Locate the cell with the specified text and output its (X, Y) center coordinate. 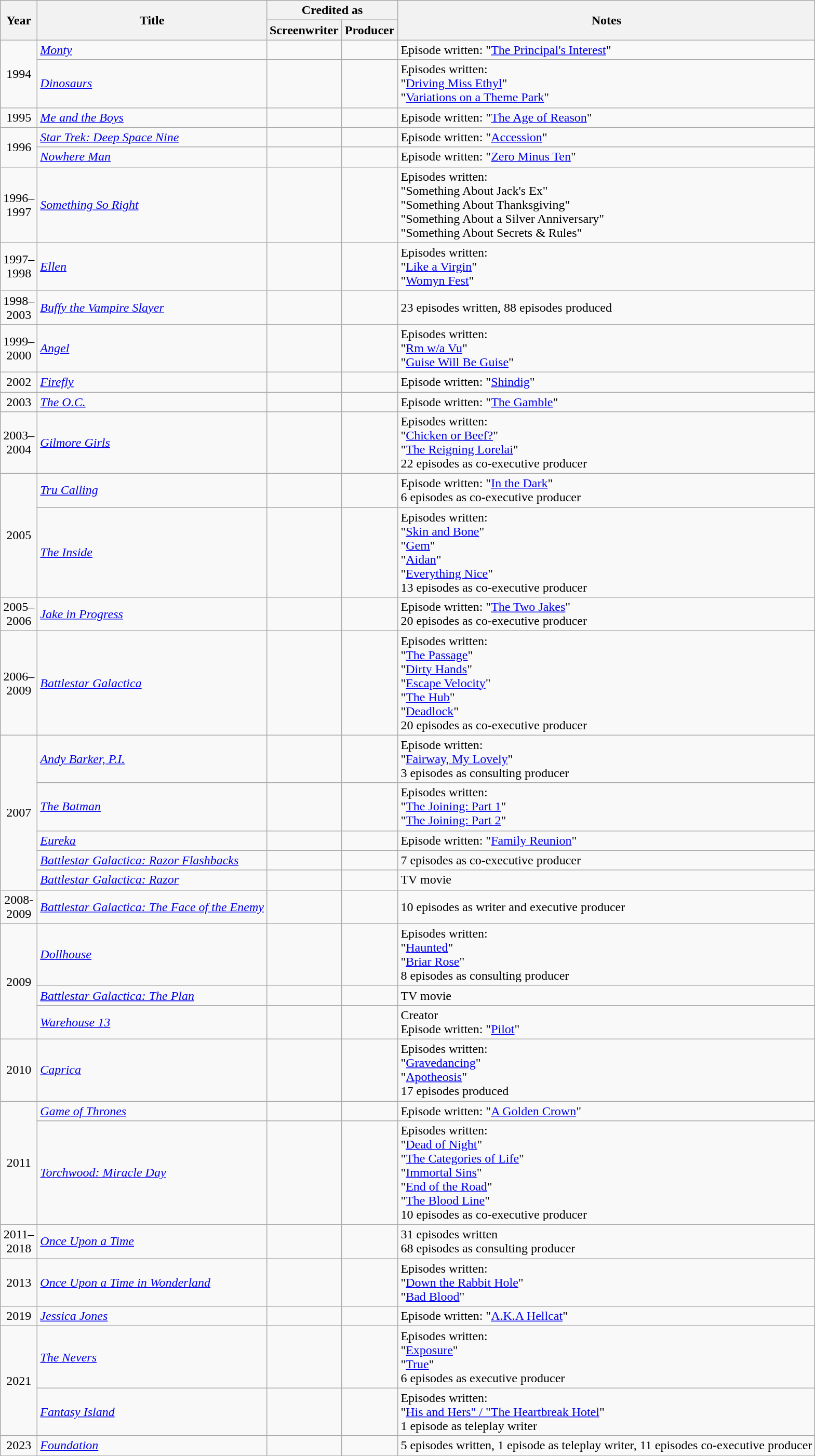
Episode written: "A Golden Crown" (607, 1111)
Episodes written: "Down the Rabbit Hole" "Bad Blood" (607, 1283)
2008-2009 (19, 907)
31 episodes written 68 episodes as consulting producer (607, 1241)
Me and the Boys (152, 117)
Episode written: "The Age of Reason" (607, 117)
Star Trek: Deep Space Nine (152, 137)
2023 (19, 1446)
2011–2018 (19, 1241)
Episodes written: "Gravedancing" "Apotheosis" 17 episodes produced (607, 1070)
Dinosaurs (152, 84)
Buffy the Vampire Slayer (152, 308)
23 episodes written, 88 episodes produced (607, 308)
Episodes written: "Haunted" "Briar Rose" 8 episodes as consulting producer (607, 955)
Episode written: "Zero Minus Ten" (607, 157)
Episode written: "A.K.A Hellcat" (607, 1316)
2006–2009 (19, 683)
Episodes written: "Skin and Bone" "Gem" "Aidan" "Everything Nice" 13 episodes as co-executive producer (607, 553)
7 episodes as co-executive producer (607, 860)
1998–2003 (19, 308)
Episodes written: "The Joining: Part 1" "The Joining: Part 2" (607, 807)
Warehouse 13 (152, 1022)
The O.C. (152, 402)
10 episodes as writer and executive producer (607, 907)
Episodes written: "Rm w/a Vu" "Guise Will Be Guise" (607, 348)
5 episodes written, 1 episode as teleplay writer, 11 episodes co-executive producer (607, 1446)
2002 (19, 382)
Year (19, 20)
Ellen (152, 266)
2003–2004 (19, 443)
Dollhouse (152, 955)
Fantasy Island (152, 1412)
2009 (19, 981)
Firefly (152, 382)
Episode written: "The Principal's Interest" (607, 50)
Notes (607, 20)
Episode written: "The Two Jakes" 20 episodes as co-executive producer (607, 614)
Episodes written: "The Passage" "Dirty Hands" "Escape Velocity" "The Hub" "Deadlock" 20 episodes as co-executive producer (607, 683)
2011 (19, 1163)
Torchwood: Miracle Day (152, 1173)
Screenwriter (304, 30)
Foundation (152, 1446)
Caprica (152, 1070)
Title (152, 20)
The Batman (152, 807)
Battlestar Galactica: Razor Flashbacks (152, 860)
Producer (370, 30)
Episode written: "The Gamble" (607, 402)
Episode written: "Family Reunion" (607, 840)
Episodes written: "Like a Virgin" "Womyn Fest" (607, 266)
1999–2000 (19, 348)
Episode written: "In the Dark" 6 episodes as co-executive producer (607, 490)
Battlestar Galactica (152, 683)
Credited as (332, 10)
1995 (19, 117)
2007 (19, 812)
Episodes written: "Dead of Night" "The Categories of Life" "Immortal Sins" "End of the Road" "The Blood Line" 10 episodes as co-executive producer (607, 1173)
Battlestar Galactica: The Face of the Enemy (152, 907)
The Nevers (152, 1357)
Episode written: "Shindig" (607, 382)
The Inside (152, 553)
1996 (19, 147)
Episodes written: "Something About Jack's Ex" "Something About Thanksgiving" "Something About a Silver Anniversary" "Something About Secrets & Rules" (607, 205)
2003 (19, 402)
2013 (19, 1283)
Angel (152, 348)
1994 (19, 74)
Gilmore Girls (152, 443)
Once Upon a Time (152, 1241)
2019 (19, 1316)
2005–2006 (19, 614)
Something So Right (152, 205)
2005 (19, 536)
Battlestar Galactica: Razor (152, 880)
Episodes written: "Exposure" "True" 6 episodes as executive producer (607, 1357)
Jake in Progress (152, 614)
Game of Thrones (152, 1111)
2010 (19, 1070)
Nowhere Man (152, 157)
2021 (19, 1381)
Episode written: "Accession" (607, 137)
Episodes written: "His and Hers" / "The Heartbreak Hotel" 1 episode as teleplay writer (607, 1412)
1996–1997 (19, 205)
Episodes written: "Driving Miss Ethyl" "Variations on a Theme Park" (607, 84)
Battlestar Galactica: The Plan (152, 995)
Episodes written: "Chicken or Beef?" "The Reigning Lorelai" 22 episodes as co-executive producer (607, 443)
Jessica Jones (152, 1316)
Episode written: "Fairway, My Lovely" 3 episodes as consulting producer (607, 759)
Monty (152, 50)
Tru Calling (152, 490)
1997–1998 (19, 266)
Eureka (152, 840)
Andy Barker, P.I. (152, 759)
Creator Episode written: "Pilot" (607, 1022)
Once Upon a Time in Wonderland (152, 1283)
